Capture the cell that displays the provided text and extract its [X, Y] central coordinate. 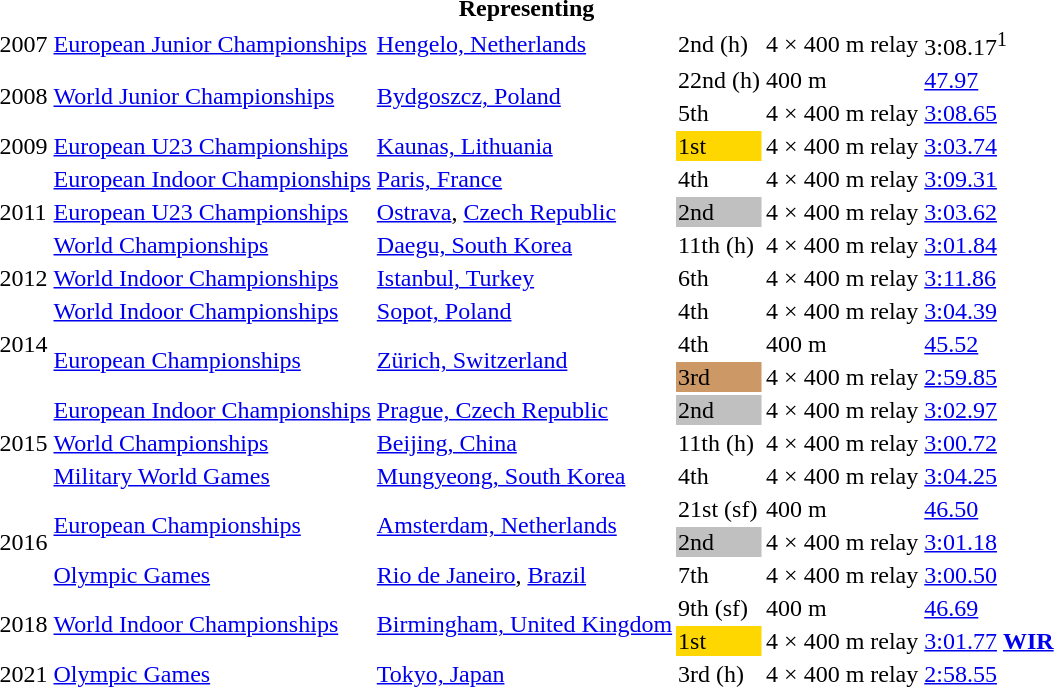
Daegu, South Korea [524, 245]
6th [720, 278]
7th [720, 575]
Amsterdam, Netherlands [524, 526]
Olympic Games [212, 575]
5th [720, 113]
World Junior Championships [212, 96]
Beijing, China [524, 443]
21st (sf) [720, 509]
9th (sf) [720, 608]
Zürich, Switzerland [524, 360]
Birmingham, United Kingdom [524, 624]
3rd [720, 377]
Istanbul, Turkey [524, 278]
Paris, France [524, 179]
European Junior Championships [212, 44]
Kaunas, Lithuania [524, 146]
Military World Games [212, 476]
Prague, Czech Republic [524, 410]
Sopot, Poland [524, 311]
2nd (h) [720, 44]
Bydgoszcz, Poland [524, 96]
22nd (h) [720, 80]
Mungyeong, South Korea [524, 476]
Ostrava, Czech Republic [524, 212]
Hengelo, Netherlands [524, 44]
Rio de Janeiro, Brazil [524, 575]
